Determine the (X, Y) coordinate at the center of the cell enclosing the given text.  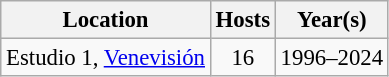
16 (242, 58)
Location (106, 20)
Year(s) (332, 20)
Estudio 1, Venevisión (106, 58)
1996–2024 (332, 58)
Hosts (242, 20)
